Detect which cell encompasses the target text, then output its [X, Y] center coordinate. 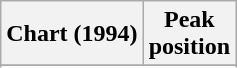
Peakposition [189, 34]
Chart (1994) [72, 34]
